Detect which cell encompasses the target text, then output its (x, y) center coordinate. 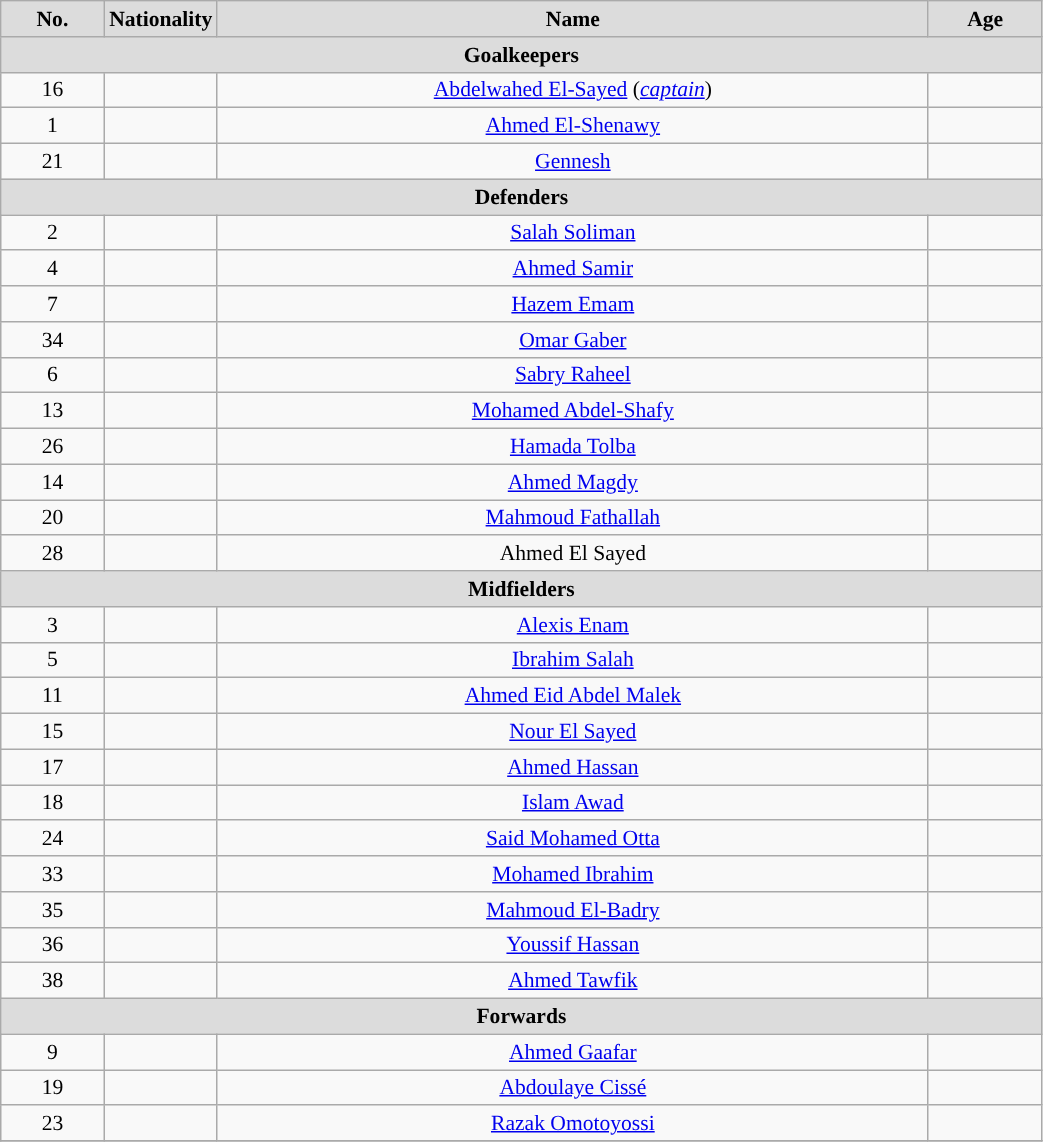
Razak Omotoyossi (572, 1124)
Alexis Enam (572, 625)
24 (52, 839)
38 (52, 981)
Ahmed Gaafar (572, 1052)
Youssif Hassan (572, 945)
36 (52, 945)
35 (52, 910)
Mohamed Ibrahim (572, 874)
Name (572, 19)
9 (52, 1052)
Ahmed Magdy (572, 482)
15 (52, 732)
Abdelwahed El-Sayed (captain) (572, 90)
7 (52, 304)
Ahmed Eid Abdel Malek (572, 696)
6 (52, 375)
Mahmoud El-Badry (572, 910)
13 (52, 411)
17 (52, 767)
21 (52, 162)
26 (52, 447)
19 (52, 1088)
11 (52, 696)
Ibrahim Salah (572, 660)
Mohamed Abdel-Shafy (572, 411)
20 (52, 518)
16 (52, 90)
Said Mohamed Otta (572, 839)
Ahmed El Sayed (572, 554)
23 (52, 1124)
Omar Gaber (572, 340)
1 (52, 126)
Hazem Emam (572, 304)
4 (52, 269)
Ahmed Tawfik (572, 981)
Defenders (522, 197)
Midfielders (522, 589)
Goalkeepers (522, 55)
34 (52, 340)
Sabry Raheel (572, 375)
Ahmed Samir (572, 269)
Nour El Sayed (572, 732)
No. (52, 19)
Gennesh (572, 162)
2 (52, 233)
Age (985, 19)
3 (52, 625)
18 (52, 803)
Forwards (522, 1017)
Abdoulaye Cissé (572, 1088)
Ahmed Hassan (572, 767)
14 (52, 482)
Salah Soliman (572, 233)
5 (52, 660)
Hamada Tolba (572, 447)
28 (52, 554)
33 (52, 874)
Islam Awad (572, 803)
Mahmoud Fathallah (572, 518)
Ahmed El-Shenawy (572, 126)
Nationality (160, 19)
